Determine the [X, Y] coordinate at the center of the cell enclosing the given text.  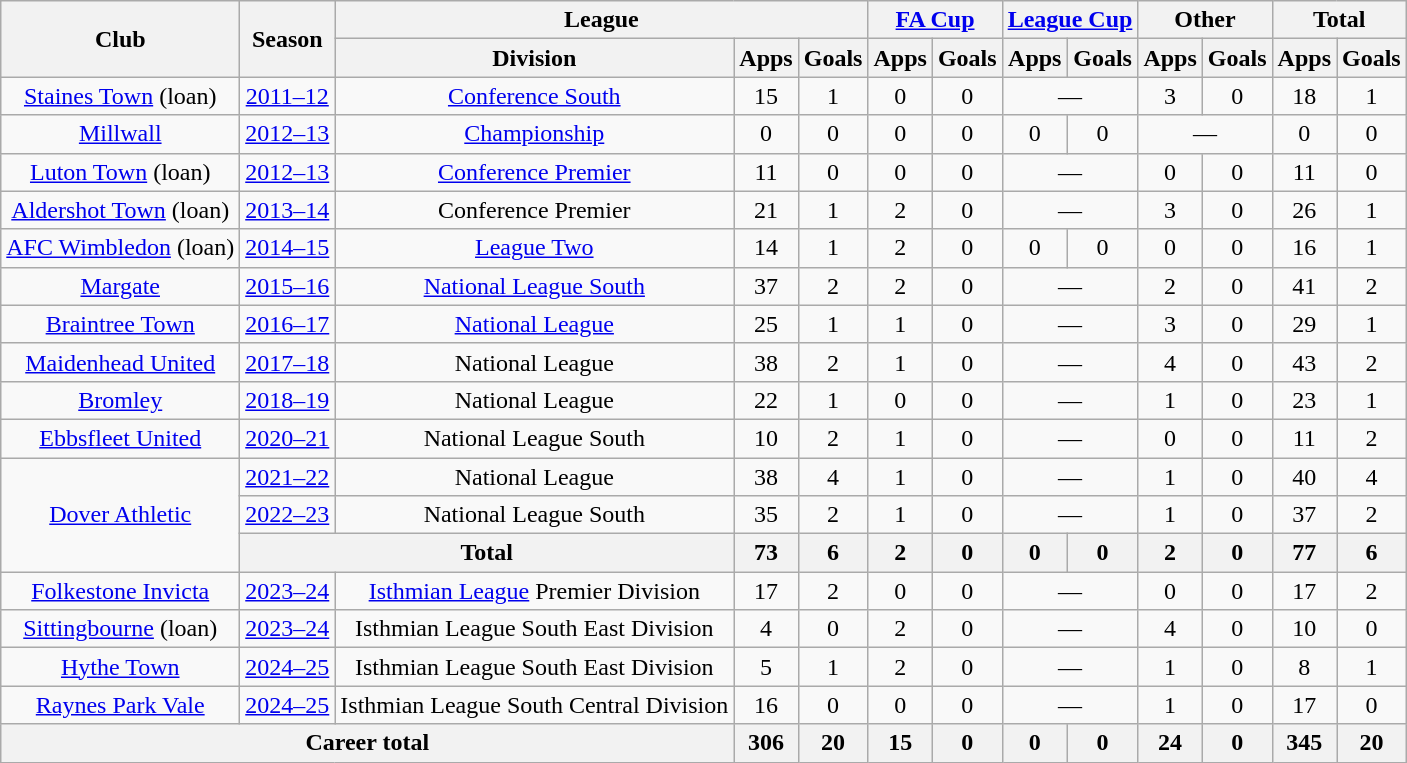
Braintree Town [120, 324]
5 [766, 667]
2018–19 [288, 400]
2017–18 [288, 362]
Championship [534, 134]
35 [766, 515]
League Two [534, 248]
2016–17 [288, 324]
Sittingbourne (loan) [120, 629]
23 [1304, 400]
18 [1304, 96]
Dover Athletic [120, 515]
73 [766, 553]
FA Cup [935, 20]
77 [1304, 553]
Isthmian League Premier Division [534, 591]
Ebbsfleet United [120, 438]
2021–22 [288, 477]
Staines Town (loan) [120, 96]
306 [766, 743]
24 [1170, 743]
Other [1205, 20]
Aldershot Town (loan) [120, 210]
8 [1304, 667]
Millwall [120, 134]
29 [1304, 324]
Luton Town (loan) [120, 172]
40 [1304, 477]
2015–16 [288, 286]
26 [1304, 210]
League [602, 20]
2020–21 [288, 438]
22 [766, 400]
2014–15 [288, 248]
Isthmian League South Central Division [534, 705]
2011–12 [288, 96]
345 [1304, 743]
14 [766, 248]
Folkestone Invicta [120, 591]
Conference South [534, 96]
Division [534, 58]
Maidenhead United [120, 362]
Hythe Town [120, 667]
2013–14 [288, 210]
41 [1304, 286]
Raynes Park Vale [120, 705]
43 [1304, 362]
Club [120, 39]
AFC Wimbledon (loan) [120, 248]
2022–23 [288, 515]
League Cup [1070, 20]
Season [288, 39]
21 [766, 210]
Bromley [120, 400]
Career total [368, 743]
25 [766, 324]
Margate [120, 286]
